Scan for the cell matching the given text and deliver its [x, y] coordinate at center. 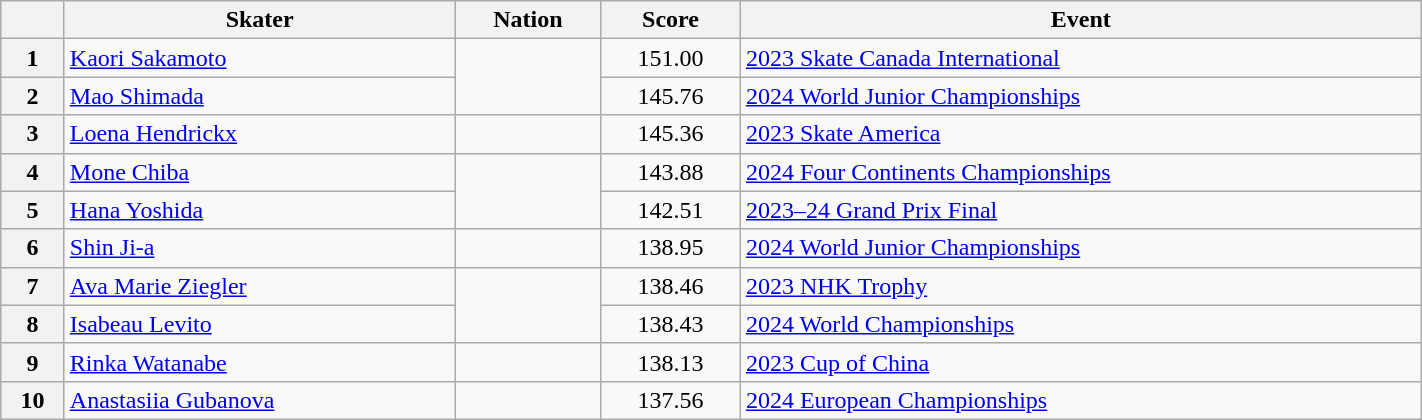
Event [1080, 20]
2024 European Championships [1080, 400]
145.36 [671, 134]
Skater [260, 20]
5 [33, 210]
Mao Shimada [260, 96]
2024 World Championships [1080, 324]
Kaori Sakamoto [260, 58]
2024 Four Continents Championships [1080, 172]
143.88 [671, 172]
Hana Yoshida [260, 210]
Anastasiia Gubanova [260, 400]
10 [33, 400]
Loena Hendrickx [260, 134]
145.76 [671, 96]
6 [33, 248]
1 [33, 58]
137.56 [671, 400]
2023–24 Grand Prix Final [1080, 210]
138.43 [671, 324]
Nation [528, 20]
138.46 [671, 286]
Shin Ji-a [260, 248]
7 [33, 286]
Mone Chiba [260, 172]
2023 Cup of China [1080, 362]
Ava Marie Ziegler [260, 286]
9 [33, 362]
2023 NHK Trophy [1080, 286]
2023 Skate Canada International [1080, 58]
142.51 [671, 210]
Rinka Watanabe [260, 362]
138.13 [671, 362]
151.00 [671, 58]
138.95 [671, 248]
8 [33, 324]
3 [33, 134]
4 [33, 172]
2 [33, 96]
Isabeau Levito [260, 324]
2023 Skate America [1080, 134]
Score [671, 20]
